Detect which cell encompasses the target text, then output its [X, Y] center coordinate. 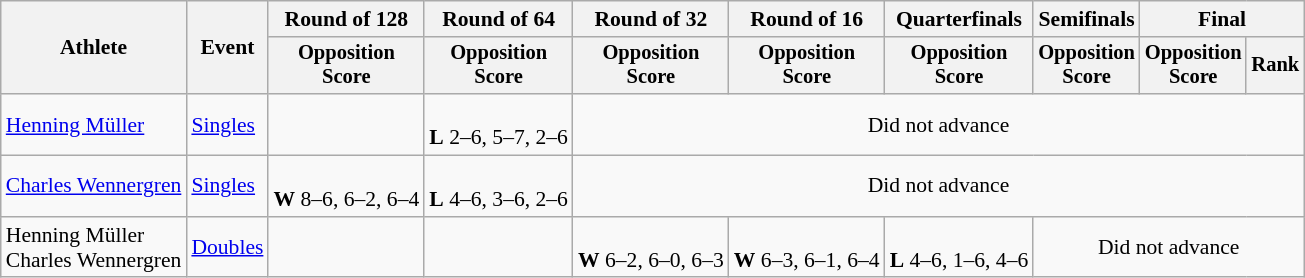
Round of 128 [346, 19]
W 6–2, 6–0, 6–3 [651, 248]
Henning Müller Charles Wennergren [94, 248]
Quarterfinals [960, 19]
Doubles [227, 248]
W 8–6, 6–2, 6–4 [346, 186]
Charles Wennergren [94, 186]
Athlete [94, 48]
Round of 32 [651, 19]
Round of 16 [807, 19]
W 6–3, 6–1, 6–4 [807, 248]
Semifinals [1086, 19]
Round of 64 [498, 19]
L 4–6, 1–6, 4–6 [960, 248]
L 4–6, 3–6, 2–6 [498, 186]
Final [1222, 19]
Event [227, 48]
Rank [1275, 66]
L 2–6, 5–7, 2–6 [498, 124]
Henning Müller [94, 124]
